Return the [X, Y] coordinate for the center point of the cell that contains the specified text.  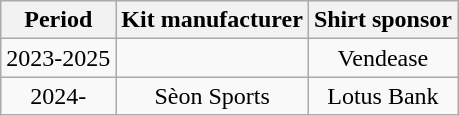
Lotus Bank [382, 96]
2024- [58, 96]
Kit manufacturer [212, 20]
Vendease [382, 58]
Shirt sponsor [382, 20]
Sèon Sports [212, 96]
Period [58, 20]
2023-2025 [58, 58]
